Identify which cell holds the provided text, then report its (X, Y) central coordinate. 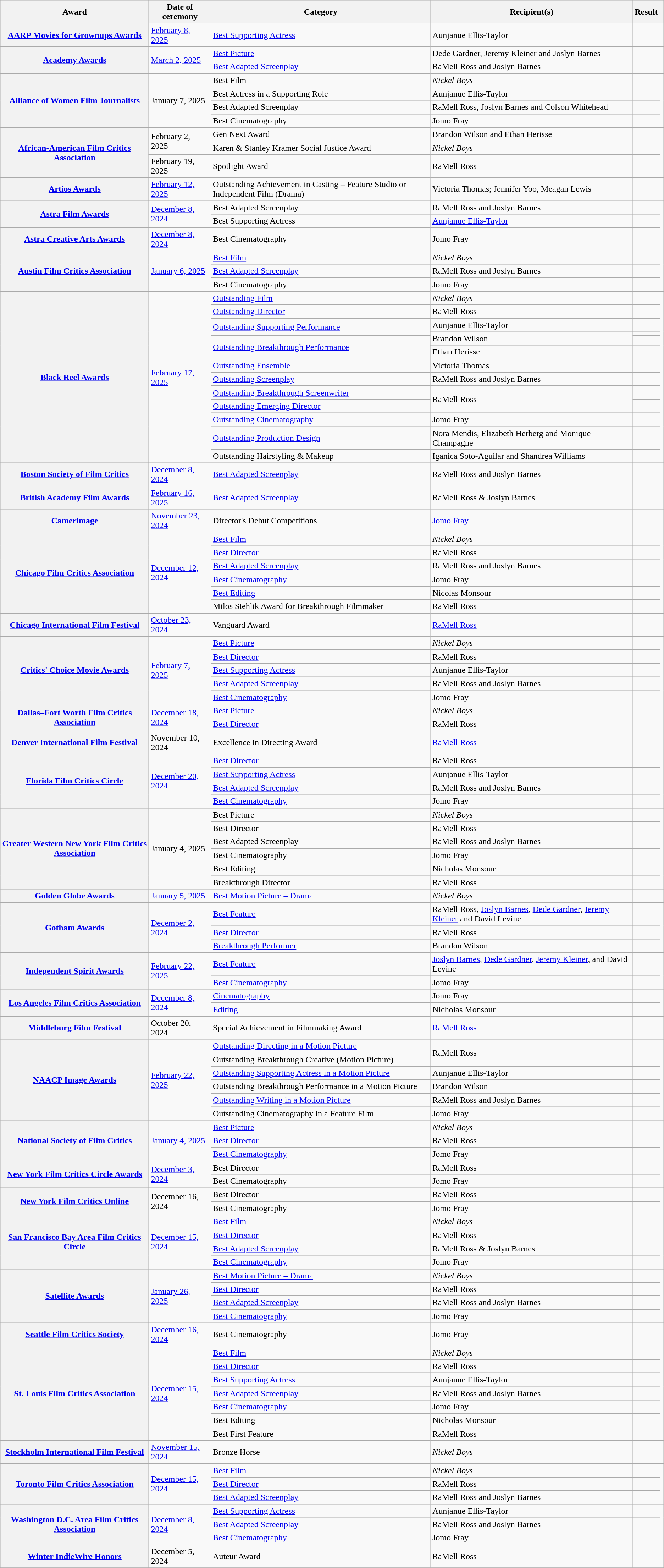
Victoria Thomas (531, 365)
Stockholm International Film Festival (74, 1452)
Outstanding Director (321, 312)
Boston Society of Film Critics (74, 475)
Dede Gardner, Jeremy Kleiner and Joslyn Barnes (531, 53)
Best First Feature (321, 1434)
Special Achievement in Filmmaking Award (321, 1028)
January 26, 2025 (180, 1296)
Astra Creative Arts Awards (74, 239)
Outstanding Supporting Performance (321, 327)
February 2, 2025 (180, 141)
Brandon Wilson and Ethan Herisse (531, 134)
Greater Western New York Film Critics Association (74, 848)
Breakthrough Performer (321, 946)
Outstanding Film (321, 298)
Astra Film Awards (74, 214)
Gotham Awards (74, 928)
Black Reel Awards (74, 377)
Outstanding Achievement in Casting – Feature Studio or Independent Film (Drama) (321, 189)
Victoria Thomas; Jennifer Yoo, Meagan Lewis (531, 189)
Denver International Film Festival (74, 742)
RaMell Ross, Joslyn Barnes and Colson Whitehead (531, 107)
Category (321, 12)
Washington D.C. Area Film Critics Association (74, 1524)
Bronze Horse (321, 1452)
Florida Film Critics Circle (74, 781)
RaMell Ross, Joslyn Barnes, Dede Gardner, Jeremy Kleiner and David Levine (531, 914)
December 3, 2024 (180, 1174)
November 15, 2024 (180, 1452)
January 6, 2025 (180, 271)
October 23, 2024 (180, 625)
Alliance of Women Film Journalists (74, 100)
Outstanding Hairstyling & Makeup (321, 456)
Result (646, 12)
Spotlight Award (321, 166)
Outstanding Writing in a Motion Picture (321, 1100)
Recipient(s) (531, 12)
Artios Awards (74, 189)
Vanguard Award (321, 625)
Award (74, 12)
Los Angeles Film Critics Association (74, 1003)
Milos Stehlik Award for Breakthrough Filmmaker (321, 606)
Outstanding Emerging Director (321, 406)
African-American Film Critics Association (74, 153)
Independent Spirit Awards (74, 971)
AARP Movies for Grownups Awards (74, 35)
Middleburg Film Festival (74, 1028)
Karen & Stanley Kramer Social Justice Award (321, 148)
Outstanding Cinematography in a Feature Film (321, 1113)
Gen Next Award (321, 134)
Outstanding Screenplay (321, 379)
January 7, 2025 (180, 100)
Nicolas Monsour (531, 593)
Joslyn Barnes, Dede Gardner, Jeremy Kleiner, and David Levine (531, 964)
Seattle Film Critics Society (74, 1334)
Austin Film Critics Association (74, 271)
St. Louis Film Critics Association (74, 1393)
Outstanding Production Design (321, 438)
Editing (321, 1009)
Outstanding Supporting Actress in a Motion Picture (321, 1073)
Outstanding Directing in a Motion Picture (321, 1046)
Outstanding Ensemble (321, 365)
British Academy Film Awards (74, 497)
February 7, 2025 (180, 670)
November 23, 2024 (180, 521)
Outstanding Breakthrough Performance in a Motion Picture (321, 1086)
Ethan Herisse (531, 352)
Outstanding Breakthrough Screenwriter (321, 392)
Dallas–Fort Worth Film Critics Association (74, 717)
Breakthrough Director (321, 882)
Chicago International Film Festival (74, 625)
December 18, 2024 (180, 717)
December 2, 2024 (180, 928)
Toronto Film Critics Association (74, 1484)
January 5, 2025 (180, 896)
Outstanding Cinematography (321, 419)
Winter IndieWire Honors (74, 1556)
National Society of Film Critics (74, 1140)
Golden Globe Awards (74, 896)
Best Actress in a Supporting Role (321, 94)
Iganica Soto-Aguilar and Shandrea Williams (531, 456)
November 10, 2024 (180, 742)
February 12, 2025 (180, 189)
Cinematography (321, 996)
Excellence in Directing Award (321, 742)
Camerimage (74, 521)
Director's Debut Competitions (321, 521)
December 20, 2024 (180, 781)
New York Film Critics Online (74, 1201)
Nora Mendis, Elizabeth Herberg and Monique Champagne (531, 438)
Satellite Awards (74, 1296)
Outstanding Breakthrough Creative (Motion Picture) (321, 1060)
Date of ceremony (180, 12)
March 2, 2025 (180, 60)
December 12, 2024 (180, 573)
February 16, 2025 (180, 497)
February 17, 2025 (180, 377)
Chicago Film Critics Association (74, 573)
San Francisco Bay Area Film Critics Circle (74, 1242)
Auteur Award (321, 1556)
Critics' Choice Movie Awards (74, 670)
New York Film Critics Circle Awards (74, 1174)
October 20, 2024 (180, 1028)
February 8, 2025 (180, 35)
February 19, 2025 (180, 166)
Academy Awards (74, 60)
December 5, 2024 (180, 1556)
Outstanding Breakthrough Performance (321, 347)
NAACP Image Awards (74, 1080)
